Return (X, Y) of the center of cell containing provided text 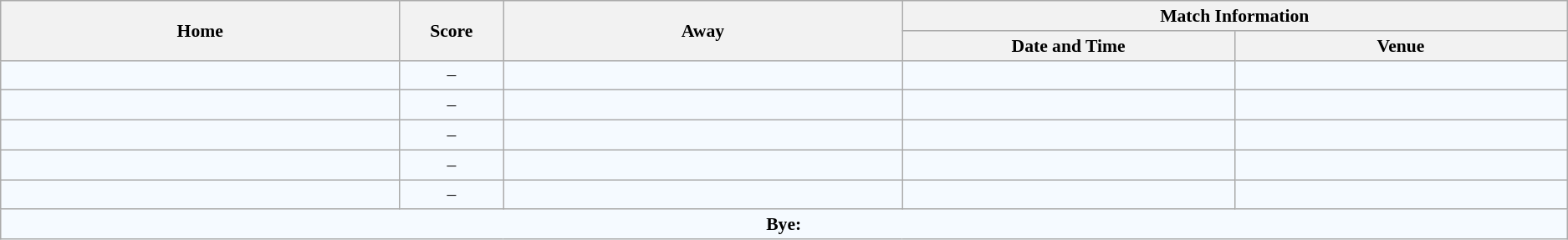
Date and Time (1069, 46)
Home (201, 30)
Bye: (784, 225)
Score (452, 30)
Venue (1400, 46)
Match Information (1234, 16)
Away (702, 30)
